From the cell containing the given text, extract its center point as [x, y] coordinate. 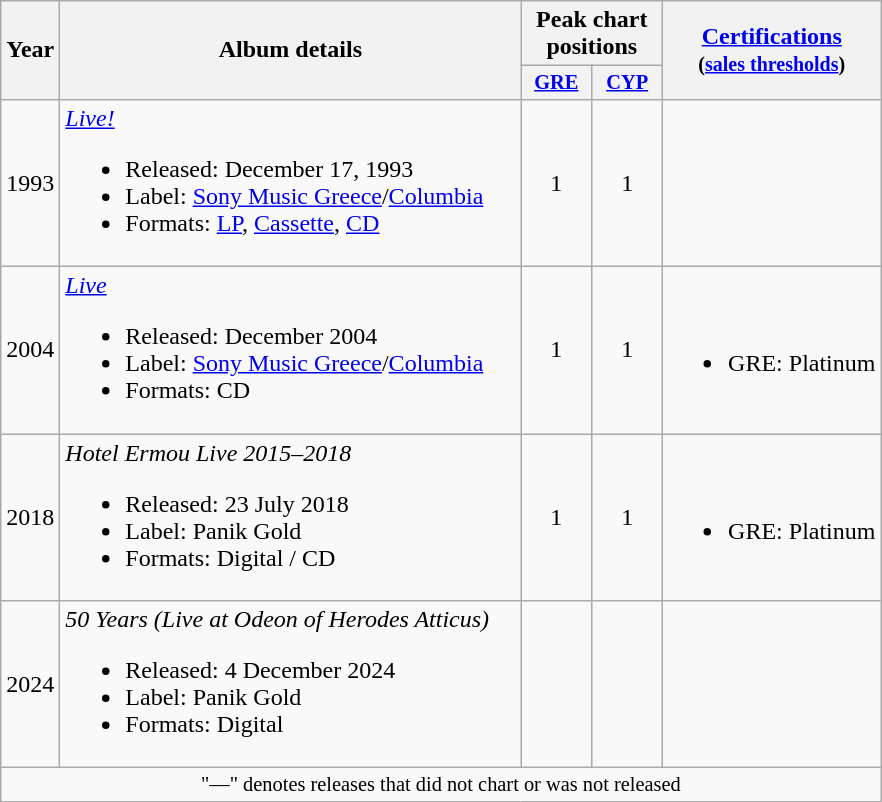
GRE [556, 83]
Live!Released: December 17, 1993Label: Sony Music Greece/ColumbiaFormats: LP, Cassette, CD [290, 182]
Certifications(sales thresholds) [772, 50]
Album details [290, 50]
Year [30, 50]
2024 [30, 684]
50 Years (Live at Odeon of Herodes Atticus)Released: 4 December 2024Label: Panik GoldFormats: Digital [290, 684]
"—" denotes releases that did not chart or was not released [441, 785]
1993 [30, 182]
2004 [30, 350]
LiveReleased: December 2004Label: Sony Music Greece/ColumbiaFormats: CD [290, 350]
CYP [628, 83]
Peak chart positions [592, 34]
2018 [30, 518]
Hotel Ermou Live 2015–2018Released: 23 July 2018Label: Panik GoldFormats: Digital / CD [290, 518]
